Extract the (x, y) coordinate from the center of the cell holding the provided text.  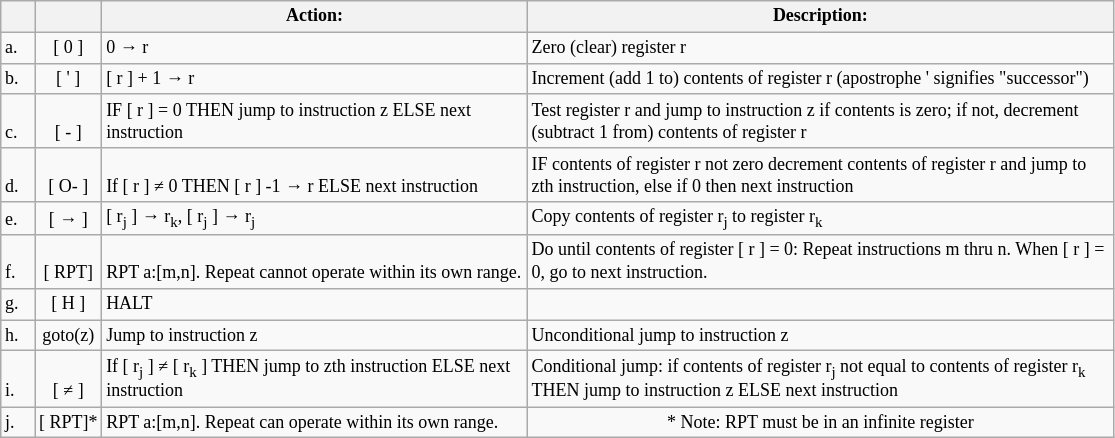
[ ≠ ] (68, 379)
b. (18, 78)
i. (18, 379)
[ rj ] → rk, [ rj ] → rj (314, 218)
Increment (add 1 to) contents of register r (apostrophe ' signifies "successor") (820, 78)
c. (18, 121)
j. (18, 422)
[ - ] (68, 121)
[ r ] + 1 → r (314, 78)
0 → r (314, 48)
HALT (314, 304)
[ → ] (68, 218)
d. (18, 175)
Test register r and jump to instruction z if contents is zero; if not, decrement (subtract 1 from) contents of register r (820, 121)
* Note: RPT must be in an infinite register (820, 422)
Unconditional jump to instruction z (820, 336)
Action: (314, 16)
[ 0 ] (68, 48)
a. (18, 48)
IF [ r ] = 0 THEN jump to instruction z ELSE next instruction (314, 121)
[ O- ] (68, 175)
goto(z) (68, 336)
If [ r ] ≠ 0 THEN [ r ] -1 → r ELSE next instruction (314, 175)
Copy contents of register rj to register rk (820, 218)
f. (18, 262)
[ H ] (68, 304)
[ ' ] (68, 78)
g. (18, 304)
Jump to instruction z (314, 336)
IF contents of register r not zero decrement contents of register r and jump to zth instruction, else if 0 then next instruction (820, 175)
RPT a:[m,n]. Repeat can operate within its own range. (314, 422)
[ RPT]* (68, 422)
Zero (clear) register r (820, 48)
Conditional jump: if contents of register rj not equal to contents of register rk THEN jump to instruction z ELSE next instruction (820, 379)
h. (18, 336)
If [ rj ] ≠ [ rk ] THEN jump to zth instruction ELSE next instruction (314, 379)
[ RPT] (68, 262)
Do until contents of register [ r ] = 0: Repeat instructions m thru n. When [ r ] = 0, go to next instruction. (820, 262)
Description: (820, 16)
e. (18, 218)
RPT a:[m,n]. Repeat cannot operate within its own range. (314, 262)
